Extract the [x, y] coordinate from the center of the cell holding the provided text.  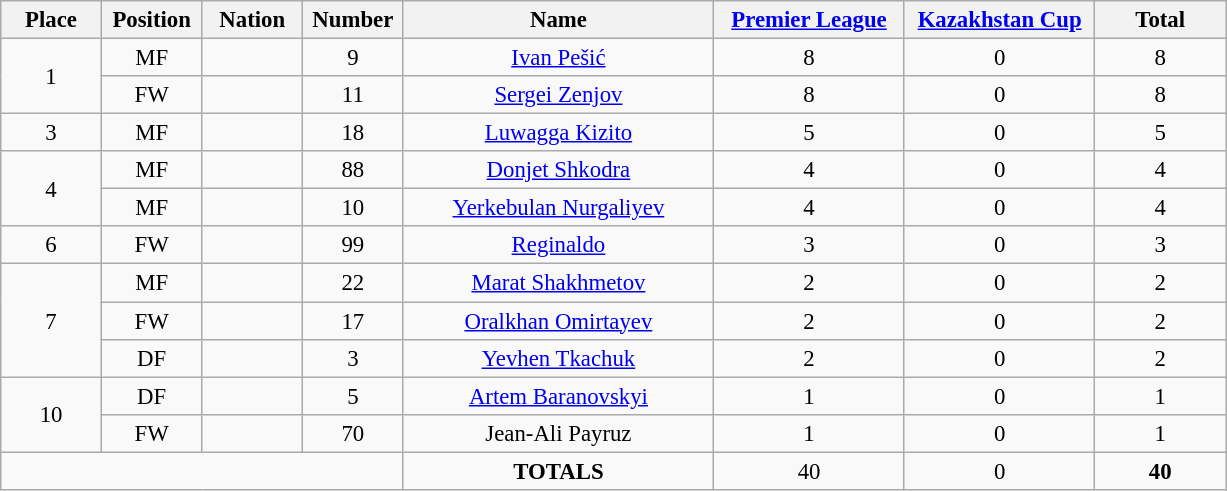
88 [354, 170]
99 [354, 245]
9 [354, 58]
Reginaldo [558, 245]
Donjet Shkodra [558, 170]
Yerkebulan Nurgaliyev [558, 208]
7 [52, 320]
Name [558, 20]
Jean-Ali Payruz [558, 433]
22 [354, 283]
11 [354, 95]
17 [354, 321]
Number [354, 20]
18 [354, 133]
Kazakhstan Cup [1000, 20]
Place [52, 20]
Oralkhan Omirtayev [558, 321]
70 [354, 433]
Premier League [810, 20]
Position [152, 20]
Luwagga Kizito [558, 133]
Marat Shakhmetov [558, 283]
6 [52, 245]
TOTALS [558, 471]
Sergei Zenjov [558, 95]
Nation [252, 20]
Artem Baranovskyi [558, 396]
Ivan Pešić [558, 58]
Yevhen Tkachuk [558, 358]
Total [1160, 20]
